Extract the (X, Y) coordinate from the center of the cell holding the provided text.  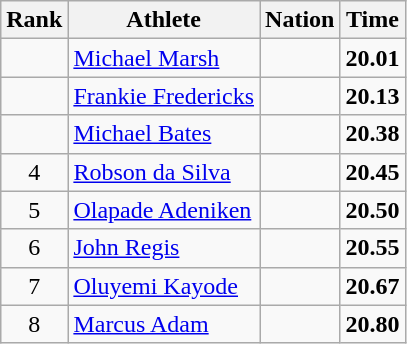
Olapade Adeniken (164, 210)
20.01 (372, 58)
Athlete (164, 20)
Time (372, 20)
20.55 (372, 248)
4 (34, 172)
Michael Marsh (164, 58)
20.13 (372, 96)
John Regis (164, 248)
Robson da Silva (164, 172)
Michael Bates (164, 134)
Rank (34, 20)
20.38 (372, 134)
6 (34, 248)
Marcus Adam (164, 324)
Frankie Fredericks (164, 96)
20.67 (372, 286)
Nation (300, 20)
20.50 (372, 210)
20.80 (372, 324)
Oluyemi Kayode (164, 286)
7 (34, 286)
5 (34, 210)
20.45 (372, 172)
8 (34, 324)
